For the text-containing cell, return its midpoint in (X, Y) coordinate format. 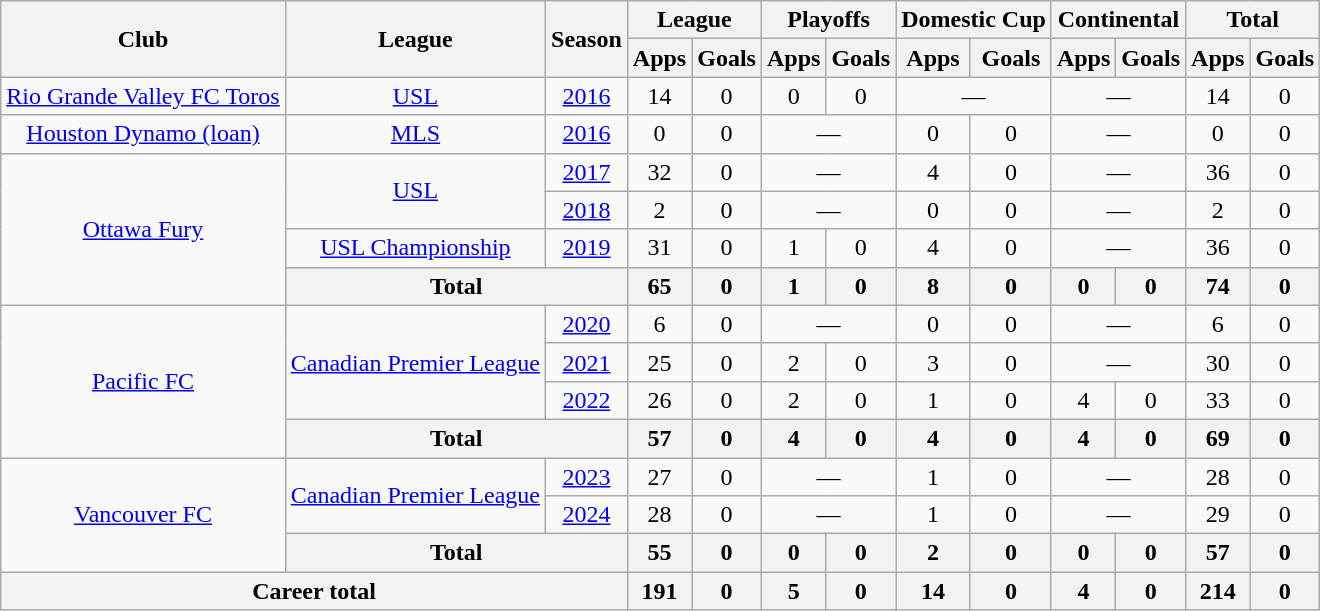
Vancouver FC (143, 515)
25 (659, 362)
65 (659, 286)
2021 (587, 362)
MLS (415, 134)
2017 (587, 172)
2018 (587, 210)
Pacific FC (143, 381)
29 (1218, 515)
Rio Grande Valley FC Toros (143, 96)
214 (1218, 591)
5 (793, 591)
USL Championship (415, 248)
26 (659, 400)
2023 (587, 477)
74 (1218, 286)
Career total (314, 591)
32 (659, 172)
Club (143, 39)
31 (659, 248)
55 (659, 553)
2022 (587, 400)
Playoffs (828, 20)
3 (934, 362)
33 (1218, 400)
Houston Dynamo (loan) (143, 134)
Domestic Cup (974, 20)
2024 (587, 515)
Season (587, 39)
27 (659, 477)
Continental (1118, 20)
30 (1218, 362)
191 (659, 591)
Ottawa Fury (143, 229)
2019 (587, 248)
8 (934, 286)
2020 (587, 324)
69 (1218, 438)
